From the cell containing the given text, extract its center point as (x, y) coordinate. 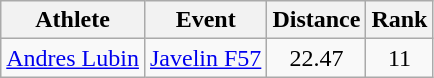
Rank (400, 20)
Javelin F57 (205, 58)
Distance (316, 20)
11 (400, 58)
Athlete (73, 20)
Andres Lubin (73, 58)
Event (205, 20)
22.47 (316, 58)
